Identify which cell holds the provided text, then report its (X, Y) central coordinate. 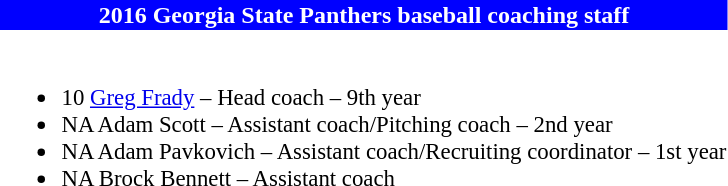
2016 Georgia State Panthers baseball coaching staff (364, 15)
